Identify which cell holds the provided text, then report its [x, y] central coordinate. 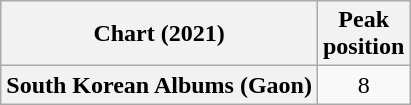
Chart (2021) [160, 34]
8 [363, 85]
South Korean Albums (Gaon) [160, 85]
Peakposition [363, 34]
